Detect which cell encompasses the target text, then output its [x, y] center coordinate. 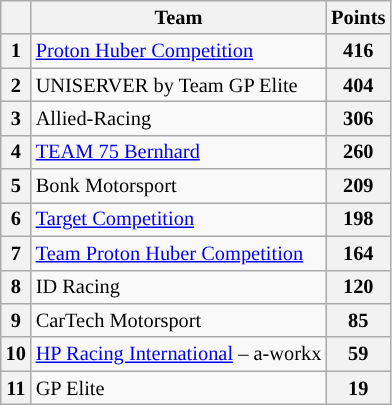
HP Racing International – a-workx [178, 354]
ID Racing [178, 287]
7 [16, 253]
10 [16, 354]
19 [358, 388]
85 [358, 320]
209 [358, 186]
CarTech Motorsport [178, 320]
260 [358, 152]
11 [16, 388]
Team Proton Huber Competition [178, 253]
3 [16, 118]
8 [16, 287]
2 [16, 85]
164 [358, 253]
416 [358, 51]
4 [16, 152]
UNISERVER by Team GP Elite [178, 85]
120 [358, 287]
Target Competition [178, 219]
Team [178, 17]
59 [358, 354]
Allied-Racing [178, 118]
198 [358, 219]
6 [16, 219]
TEAM 75 Bernhard [178, 152]
GP Elite [178, 388]
Points [358, 17]
5 [16, 186]
306 [358, 118]
1 [16, 51]
Proton Huber Competition [178, 51]
Bonk Motorsport [178, 186]
9 [16, 320]
404 [358, 85]
